Capture the cell that displays the provided text and extract its (X, Y) central coordinate. 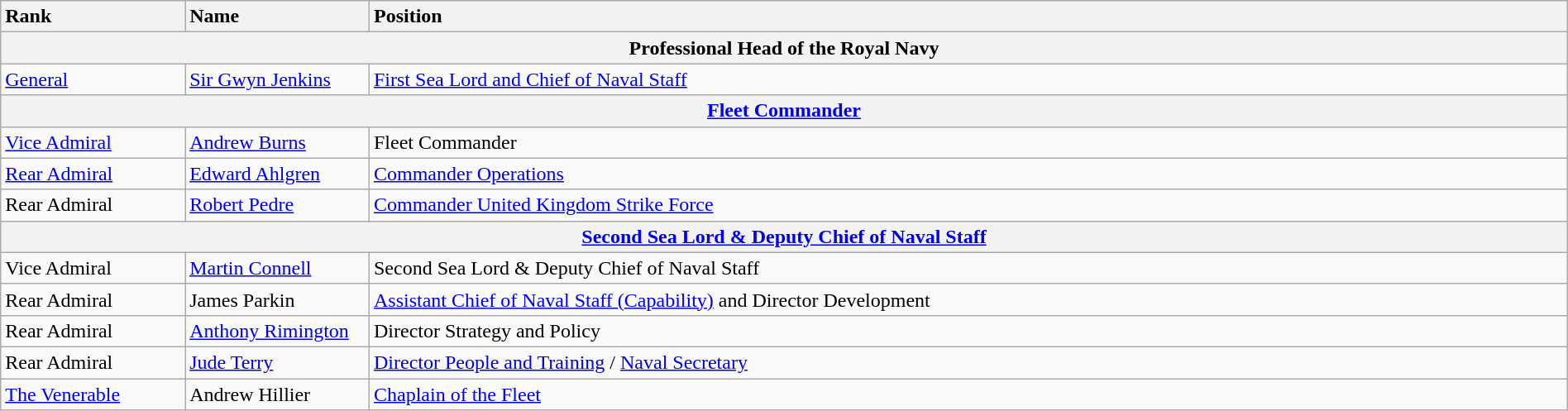
Assistant Chief of Naval Staff (Capability) and Director Development (968, 299)
Andrew Hillier (278, 394)
Robert Pedre (278, 205)
Professional Head of the Royal Navy (784, 48)
General (93, 79)
Position (968, 17)
Andrew Burns (278, 142)
Jude Terry (278, 362)
Name (278, 17)
Martin Connell (278, 268)
Edward Ahlgren (278, 174)
Commander United Kingdom Strike Force (968, 205)
Anthony Rimington (278, 331)
James Parkin (278, 299)
Chaplain of the Fleet (968, 394)
First Sea Lord and Chief of Naval Staff (968, 79)
The Venerable (93, 394)
Director People and Training / Naval Secretary (968, 362)
Commander Operations (968, 174)
Rank (93, 17)
Sir Gwyn Jenkins (278, 79)
Director Strategy and Policy (968, 331)
